Identify which cell holds the provided text, then report its [x, y] central coordinate. 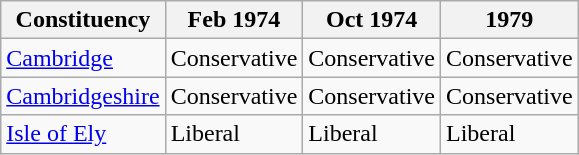
Constituency [83, 20]
Feb 1974 [234, 20]
1979 [510, 20]
Cambridge [83, 58]
Cambridgeshire [83, 96]
Isle of Ely [83, 134]
Oct 1974 [372, 20]
